Scan for the cell matching the given text and deliver its (x, y) coordinate at center. 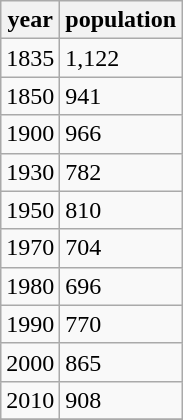
770 (121, 324)
population (121, 20)
2000 (30, 362)
1850 (30, 96)
1930 (30, 172)
865 (121, 362)
1835 (30, 58)
941 (121, 96)
1970 (30, 248)
1,122 (121, 58)
year (30, 20)
704 (121, 248)
696 (121, 286)
810 (121, 210)
782 (121, 172)
1950 (30, 210)
966 (121, 134)
1900 (30, 134)
1980 (30, 286)
2010 (30, 400)
1990 (30, 324)
908 (121, 400)
